Extract the (x, y) coordinate from the center of the cell holding the provided text.  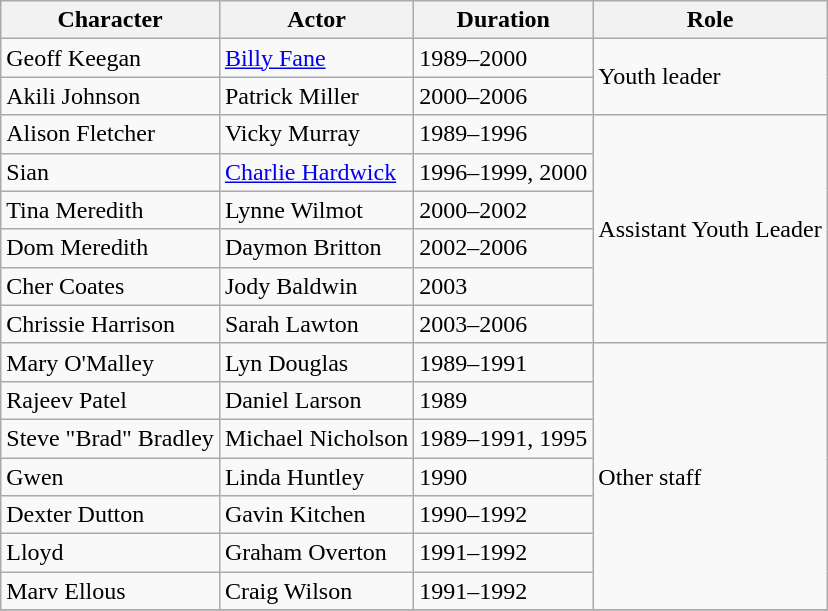
Vicky Murray (316, 134)
1989–1991 (504, 362)
1989 (504, 400)
Assistant Youth Leader (710, 229)
Rajeev Patel (110, 400)
Lloyd (110, 553)
Akili Johnson (110, 96)
Cher Coates (110, 286)
Actor (316, 20)
Tina Meredith (110, 210)
1996–1999, 2000 (504, 172)
1990–1992 (504, 515)
Lyn Douglas (316, 362)
Graham Overton (316, 553)
Gavin Kitchen (316, 515)
Marv Ellous (110, 591)
2000–2002 (504, 210)
2000–2006 (504, 96)
1989–1991, 1995 (504, 438)
1989–2000 (504, 58)
1990 (504, 477)
Steve "Brad" Bradley (110, 438)
Other staff (710, 476)
Patrick Miller (316, 96)
Alison Fletcher (110, 134)
Geoff Keegan (110, 58)
2002–2006 (504, 248)
Sarah Lawton (316, 324)
Chrissie Harrison (110, 324)
Duration (504, 20)
Michael Nicholson (316, 438)
Character (110, 20)
Mary O'Malley (110, 362)
Jody Baldwin (316, 286)
2003 (504, 286)
Dom Meredith (110, 248)
Charlie Hardwick (316, 172)
Role (710, 20)
Craig Wilson (316, 591)
Sian (110, 172)
Daymon Britton (316, 248)
Lynne Wilmot (316, 210)
1989–1996 (504, 134)
Gwen (110, 477)
2003–2006 (504, 324)
Youth leader (710, 77)
Daniel Larson (316, 400)
Dexter Dutton (110, 515)
Billy Fane (316, 58)
Linda Huntley (316, 477)
